Locate the cell with the specified text and output its (x, y) center coordinate. 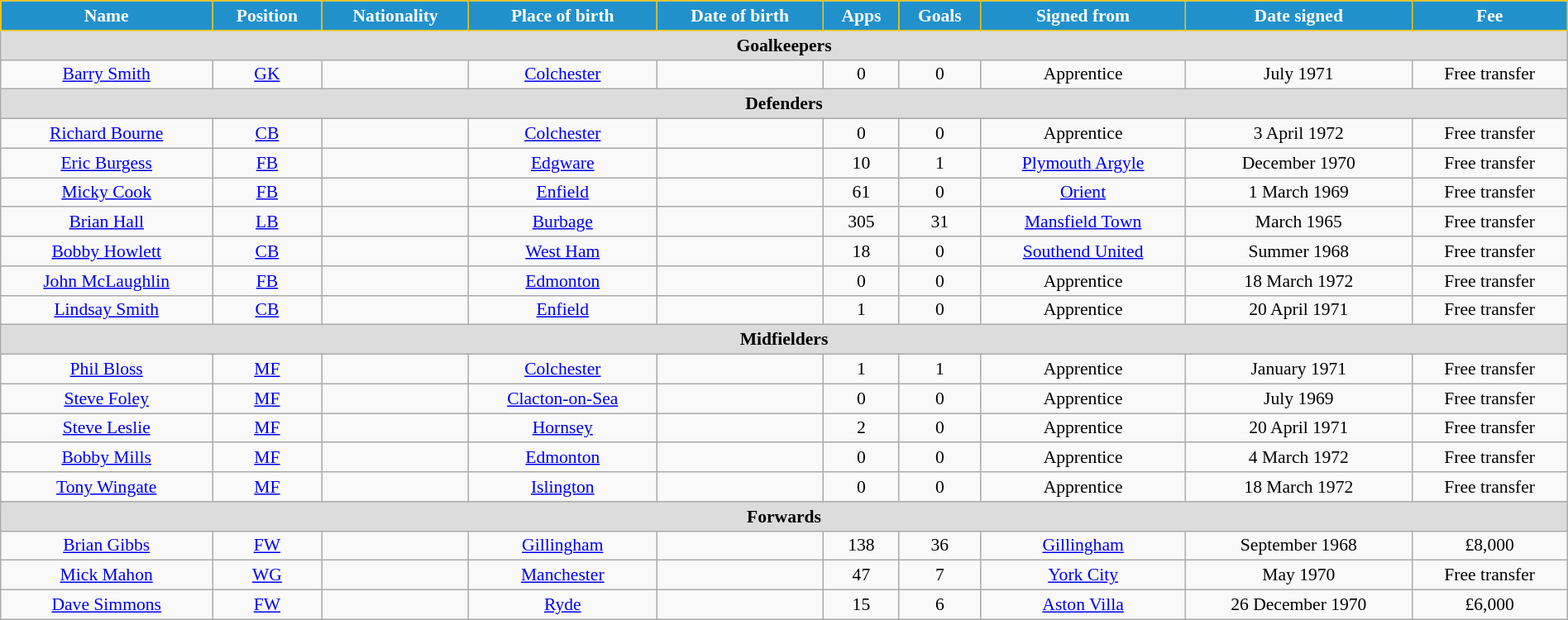
Forwards (784, 517)
Edgware (562, 163)
July 1969 (1298, 398)
Defenders (784, 104)
September 1968 (1298, 546)
26 December 1970 (1298, 605)
Mansfield Town (1083, 222)
305 (862, 222)
Barry Smith (107, 74)
Date signed (1298, 16)
Place of birth (562, 16)
Brian Hall (107, 222)
4 March 1972 (1298, 458)
Apps (862, 16)
Steve Foley (107, 398)
Midfielders (784, 340)
Phil Bloss (107, 370)
61 (862, 193)
Lindsay Smith (107, 310)
18 (862, 251)
Bobby Howlett (107, 251)
138 (862, 546)
March 1965 (1298, 222)
Aston Villa (1083, 605)
December 1970 (1298, 163)
Bobby Mills (107, 458)
47 (862, 575)
July 1971 (1298, 74)
January 1971 (1298, 370)
Islington (562, 487)
GK (268, 74)
Mick Mahon (107, 575)
Hornsey (562, 428)
WG (268, 575)
May 1970 (1298, 575)
LB (268, 222)
Manchester (562, 575)
Date of birth (740, 16)
York City (1083, 575)
Plymouth Argyle (1083, 163)
Clacton-on-Sea (562, 398)
Southend United (1083, 251)
Eric Burgess (107, 163)
1 March 1969 (1298, 193)
10 (862, 163)
£6,000 (1489, 605)
Fee (1489, 16)
Position (268, 16)
6 (939, 605)
Signed from (1083, 16)
West Ham (562, 251)
Brian Gibbs (107, 546)
15 (862, 605)
2 (862, 428)
7 (939, 575)
3 April 1972 (1298, 134)
Ryde (562, 605)
Steve Leslie (107, 428)
Nationality (395, 16)
Richard Bourne (107, 134)
Micky Cook (107, 193)
Orient (1083, 193)
Goals (939, 16)
Name (107, 16)
£8,000 (1489, 546)
John McLaughlin (107, 281)
Summer 1968 (1298, 251)
Tony Wingate (107, 487)
Burbage (562, 222)
31 (939, 222)
Dave Simmons (107, 605)
Goalkeepers (784, 45)
36 (939, 546)
